Scan for the cell matching the given text and deliver its (x, y) coordinate at center. 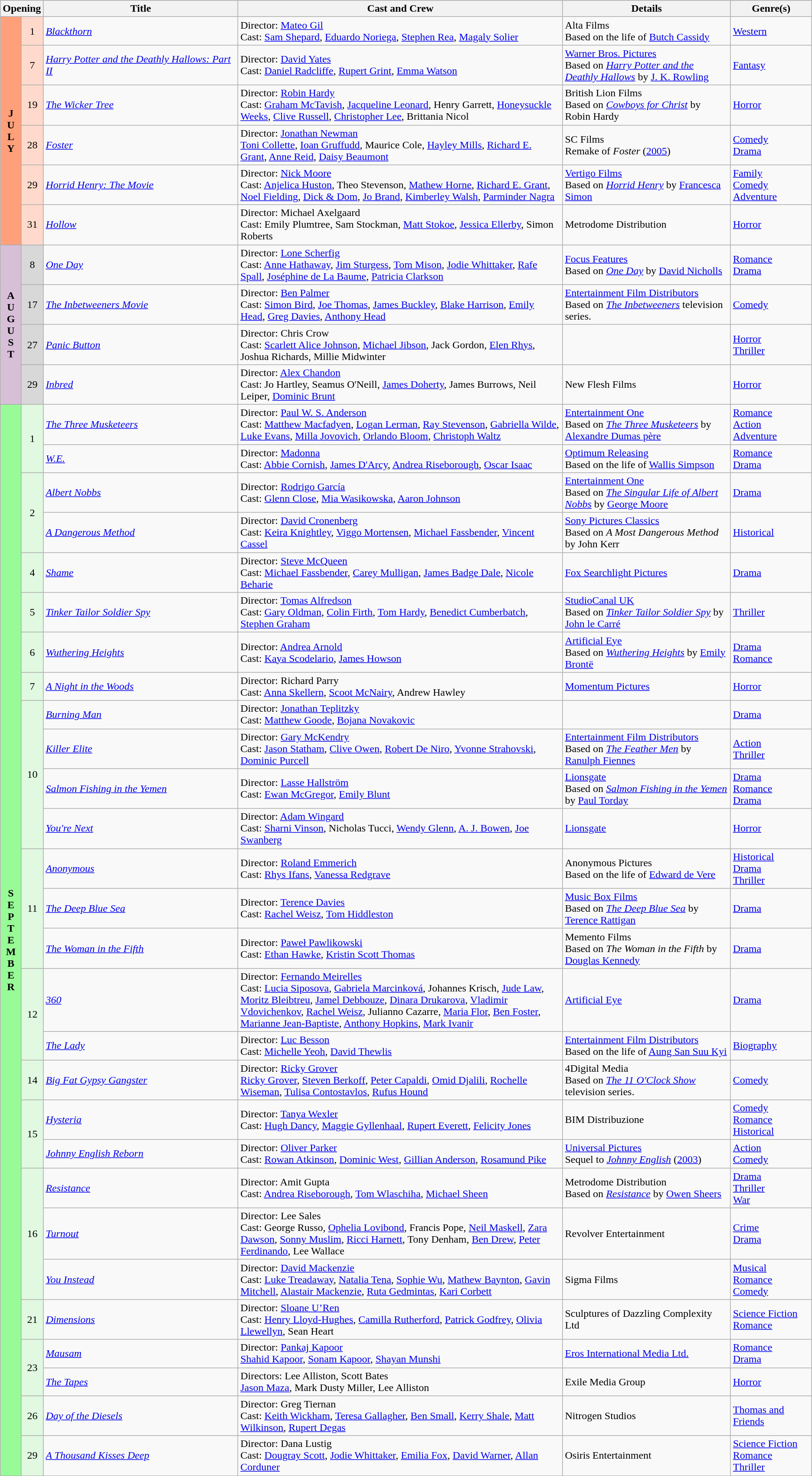
W.E. (141, 458)
Nitrogen Studios (646, 1416)
Director: Lone Scherfig Cast: Anne Hathaway, Jim Sturgess, Tom Mison, Jodie Whittaker, Rafe Spall, Joséphine de La Baume, Patricia Clarkson (400, 265)
SEPTEMBER (11, 940)
21 (32, 1319)
10 (32, 775)
The Three Musketeers (141, 424)
Day of the Diesels (141, 1416)
Albert Nobbs (141, 493)
Director: Gary McKendry Cast: Jason Statham, Clive Owen, Robert De Niro, Yvonne Strahovski, Dominic Purcell (400, 749)
A Night in the Woods (141, 686)
Science Fiction Romance (771, 1319)
Genre(s) (771, 9)
Alta Films Based on the life of Butch Cassidy (646, 31)
Dimensions (141, 1319)
Director: Dana Lustig Cast: Dougray Scott, Jodie Whittaker, Emilia Fox, David Warner, Allan Corduner (400, 1456)
A Thousand Kisses Deep (141, 1456)
23 (32, 1368)
Director: Chris Crow Cast: Scarlett Alice Johnson, Michael Jibson, Jack Gordon, Elen Rhys, Joshua Richards, Millie Midwinter (400, 344)
Foster (141, 145)
Director: Amit Gupta Cast: Andrea Riseborough, Tom Wlaschiha, Michael Sheen (400, 1188)
Director: Terence Davies Cast: Rachel Weisz, Tom Hiddleston (400, 908)
Universal Pictures Sequel to Johnny English (2003) (646, 1154)
Entertainment One Based on The Three Musketeers by Alexandre Dumas père (646, 424)
Sigma Films (646, 1280)
Revolver Entertainment (646, 1234)
Blackthorn (141, 31)
Entertainment Film Distributors Based on The Inbetweeners television series. (646, 304)
Cast and Crew (400, 9)
8 (32, 265)
Director: Andrea Arnold Cast: Kaya Scodelario, James Howson (400, 652)
Drama Romance (771, 652)
Lionsgate Based on Salmon Fishing in the Yemen by Paul Torday (646, 789)
The Lady (141, 1045)
Historical (771, 533)
Director: Sloane U’Ren Cast: Henry Lloyd-Hughes, Camilla Rutherford, Patrick Godfrey, Olivia Llewellyn, Sean Heart (400, 1319)
Lionsgate (646, 828)
28 (32, 145)
Hollow (141, 225)
Optimum Releasing Based on the life of Wallis Simpson (646, 458)
Musical Romance Comedy (771, 1280)
Sculptures of Dazzling Complexity Ltd (646, 1319)
Burning Man (141, 715)
The Inbetweeners Movie (141, 304)
Entertainment Film Distributors Based on the life of Aung San Suu Kyi (646, 1045)
Anonymous (141, 868)
Artificial Eye Based on Wuthering Heights by Emily Brontë (646, 652)
Historical Drama Thriller (771, 868)
Johnny English Reborn (141, 1154)
Horror Thriller (771, 344)
Thriller (771, 612)
SC Films Remake of Foster (2005) (646, 145)
Action Comedy (771, 1154)
Director: Richard Parry Cast: Anna Skellern, Scoot McNairy, Andrew Hawley (400, 686)
Director: Tanya Wexler Cast: Hugh Dancy, Maggie Gyllenhaal, Rupert Everett, Felicity Jones (400, 1120)
Thomas and Friends (771, 1416)
Director: Adam Wingard Cast: Sharni Vinson, Nicholas Tucci, Wendy Glenn, A. J. Bowen, Joe Swanberg (400, 828)
Eros International Media Ltd. (646, 1353)
The Wicker Tree (141, 105)
Anonymous Pictures Based on the life of Edward de Vere (646, 868)
Director: Roland Emmerich Cast: Rhys Ifans, Vanessa Redgrave (400, 868)
Title (141, 9)
Fox Searchlight Pictures (646, 573)
Directors: Lee Alliston, Scott Bates Jason Maza, Mark Dusty Miller, Lee Alliston (400, 1382)
The Tapes (141, 1382)
Metrodome Distribution (646, 225)
Salmon Fishing in the Yemen (141, 789)
4 (32, 573)
Big Fat Gypsy Gangster (141, 1080)
Comedy Romance Historical (771, 1120)
360 (141, 1000)
17 (32, 304)
Inbred (141, 384)
Director: David Cronenberg Cast: Keira Knightley, Viggo Mortensen, Michael Fassbender, Vincent Cassel (400, 533)
4Digital Media Based on The 11 O'Clock Show television series. (646, 1080)
Western (771, 31)
Artificial Eye (646, 1000)
12 (32, 1014)
Panic Button (141, 344)
Wuthering Heights (141, 652)
Director: Madonna Cast: Abbie Cornish, James D'Arcy, Andrea Riseborough, Oscar Isaac (400, 458)
Vertigo Films Based on Horrid Henry by Francesca Simon (646, 185)
Warner Bros. Pictures Based on Harry Potter and the Deathly Hallows by J. K. Rowling (646, 65)
Shame (141, 573)
Director: Jonathan Teplitzky Cast: Matthew Goode, Bojana Novakovic (400, 715)
A U G U S T (11, 324)
Director: Oliver Parker Cast: Rowan Atkinson, Dominic West, Gillian Anderson, Rosamund Pike (400, 1154)
Director: Lasse Hallström Cast: Ewan McGregor, Emily Blunt (400, 789)
15 (32, 1134)
Mausam (141, 1353)
You're Next (141, 828)
Drama Romance Drama (771, 789)
Director: Luc Besson Cast: Michelle Yeoh, David Thewlis (400, 1045)
Exile Media Group (646, 1382)
26 (32, 1416)
A Dangerous Method (141, 533)
14 (32, 1080)
BIM Distribuzione (646, 1120)
5 (32, 612)
Hysteria (141, 1120)
Director: David Yates Cast: Daniel Radcliffe, Rupert Grint, Emma Watson (400, 65)
One Day (141, 265)
Family Comedy Adventure (771, 185)
Romance Action Adventure (771, 424)
Killer Elite (141, 749)
Director: Mateo Gil Cast: Sam Shepard, Eduardo Noriega, Stephen Rea, Magaly Solier (400, 31)
Memento Films Based on The Woman in the Fifth by Douglas Kennedy (646, 948)
Entertainment Film Distributors Based on The Feather Men by Ranulph Fiennes (646, 749)
The Woman in the Fifth (141, 948)
Focus Features Based on One Day by David Nicholls (646, 265)
27 (32, 344)
2 (32, 513)
British Lion Films Based on Cowboys for Christ by Robin Hardy (646, 105)
Harry Potter and the Deathly Hallows: Part II (141, 65)
16 (32, 1234)
Opening (22, 9)
Details (646, 9)
Director: Rodrigo García Cast: Glenn Close, Mia Wasikowska, Aaron Johnson (400, 493)
Drama Thriller War (771, 1188)
StudioCanal UK Based on Tinker Tailor Soldier Spy by John le Carré (646, 612)
11 (32, 908)
Director: Greg Tiernan Cast: Keith Wickham, Teresa Gallagher, Ben Small, Kerry Shale, Matt Wilkinson, Rupert Degas (400, 1416)
Biography (771, 1045)
Director: Paweł Pawlikowski Cast: Ethan Hawke, Kristin Scott Thomas (400, 948)
Fantasy (771, 65)
Comedy Drama (771, 145)
31 (32, 225)
Metrodome Distribution Based on Resistance by Owen Sheers (646, 1188)
6 (32, 652)
19 (32, 105)
Resistance (141, 1188)
Director: Pankaj Kapoor Shahid Kapoor, Sonam Kapoor, Shayan Munshi (400, 1353)
Crime Drama (771, 1234)
New Flesh Films (646, 384)
J U L Y (11, 131)
Momentum Pictures (646, 686)
Turnout (141, 1234)
Tinker Tailor Soldier Spy (141, 612)
Osiris Entertainment (646, 1456)
Director: Tomas Alfredson Cast: Gary Oldman, Colin Firth, Tom Hardy, Benedict Cumberbatch, Stephen Graham (400, 612)
Action Thriller (771, 749)
Music Box Films Based on The Deep Blue Sea by Terence Rattigan (646, 908)
Director: Ricky Grover Ricky Grover, Steven Berkoff, Peter Capaldi, Omid Djalili, Rochelle Wiseman, Tulisa Contostavlos, Rufus Hound (400, 1080)
Sony Pictures Classics Based on A Most Dangerous Method by John Kerr (646, 533)
Director: Jonathan Newman Toni Collette, Ioan Gruffudd, Maurice Cole, Hayley Mills, Richard E. Grant, Anne Reid, Daisy Beaumont (400, 145)
Director: Michael Axelgaard Cast: Emily Plumtree, Sam Stockman, Matt Stokoe, Jessica Ellerby, Simon Roberts (400, 225)
Director: Alex Chandon Cast: Jo Hartley, Seamus O'Neill, James Doherty, James Burrows, Neil Leiper, Dominic Brunt (400, 384)
The Deep Blue Sea (141, 908)
Director: Ben Palmer Cast: Simon Bird, Joe Thomas, James Buckley, Blake Harrison, Emily Head, Greg Davies, Anthony Head (400, 304)
You Instead (141, 1280)
Director: Steve McQueen Cast: Michael Fassbender, Carey Mulligan, James Badge Dale, Nicole Beharie (400, 573)
Horrid Henry: The Movie (141, 185)
Director: Robin Hardy Cast: Graham McTavish, Jacqueline Leonard, Henry Garrett, Honeysuckle Weeks, Clive Russell, Christopher Lee, Brittania Nicol (400, 105)
Science Fiction Romance Thriller (771, 1456)
Entertainment One Based on The Singular Life of Albert Nobbs by George Moore (646, 493)
